Extract the [X, Y] coordinate from the center of the cell holding the provided text.  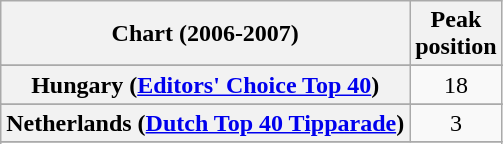
18 [456, 85]
Netherlands (Dutch Top 40 Tipparade) [206, 123]
Hungary (Editors' Choice Top 40) [206, 85]
Peakposition [456, 34]
3 [456, 123]
Chart (2006-2007) [206, 34]
